Determine the (X, Y) coordinate at the center of the cell enclosing the given text.  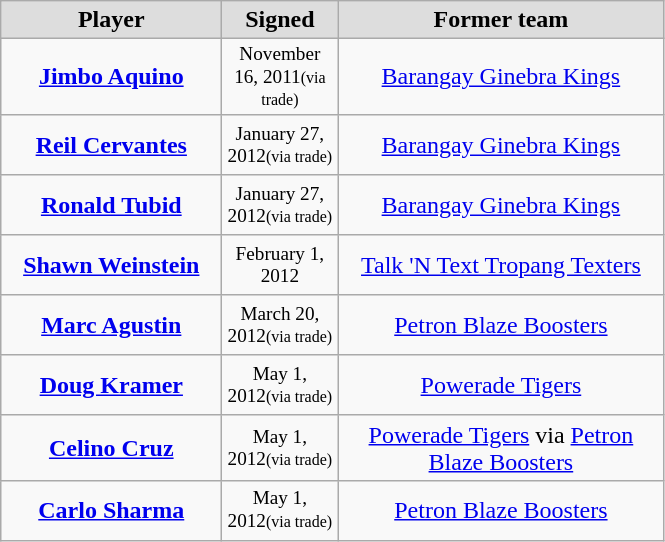
Reil Cervantes (112, 145)
Ronald Tubid (112, 205)
Signed (280, 20)
Celino Cruz (112, 448)
November 16, 2011(via trade) (280, 78)
Shawn Weinstein (112, 265)
Marc Agustin (112, 325)
Powerade Tigers (501, 385)
Talk 'N Text Tropang Texters (501, 265)
Carlo Sharma (112, 511)
Former team (501, 20)
Player (112, 20)
Doug Kramer (112, 385)
March 20, 2012(via trade) (280, 325)
Jimbo Aquino (112, 78)
February 1, 2012 (280, 265)
Powerade Tigers via Petron Blaze Boosters (501, 448)
